Determine the [x, y] coordinate at the center of the cell enclosing the given text.  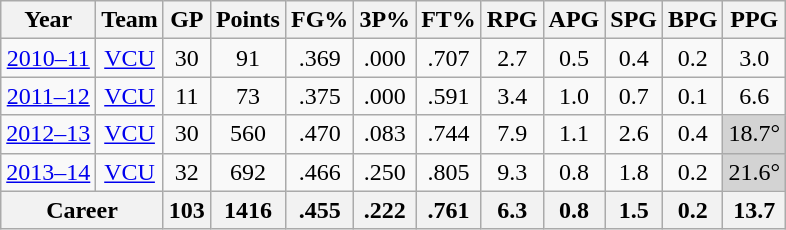
APG [574, 20]
2012–13 [48, 134]
2010–11 [48, 58]
9.3 [512, 172]
0.5 [574, 58]
1416 [248, 210]
0.1 [693, 96]
1.0 [574, 96]
.083 [385, 134]
.591 [449, 96]
RPG [512, 20]
.761 [449, 210]
Team [130, 20]
6.3 [512, 210]
.466 [319, 172]
.805 [449, 172]
Year [48, 20]
18.7° [754, 134]
32 [186, 172]
7.9 [512, 134]
2.7 [512, 58]
3.4 [512, 96]
Career [82, 210]
1.1 [574, 134]
1.5 [634, 210]
SPG [634, 20]
.455 [319, 210]
560 [248, 134]
2.6 [634, 134]
2011–12 [48, 96]
13.7 [754, 210]
BPG [693, 20]
3.0 [754, 58]
91 [248, 58]
73 [248, 96]
Points [248, 20]
.744 [449, 134]
.707 [449, 58]
FG% [319, 20]
.470 [319, 134]
103 [186, 210]
21.6° [754, 172]
1.8 [634, 172]
11 [186, 96]
FT% [449, 20]
2013–14 [48, 172]
.250 [385, 172]
6.6 [754, 96]
.375 [319, 96]
PPG [754, 20]
GP [186, 20]
3P% [385, 20]
.369 [319, 58]
692 [248, 172]
0.7 [634, 96]
.222 [385, 210]
